Output the [x, y] coordinate of the center of the cell containing the given text.  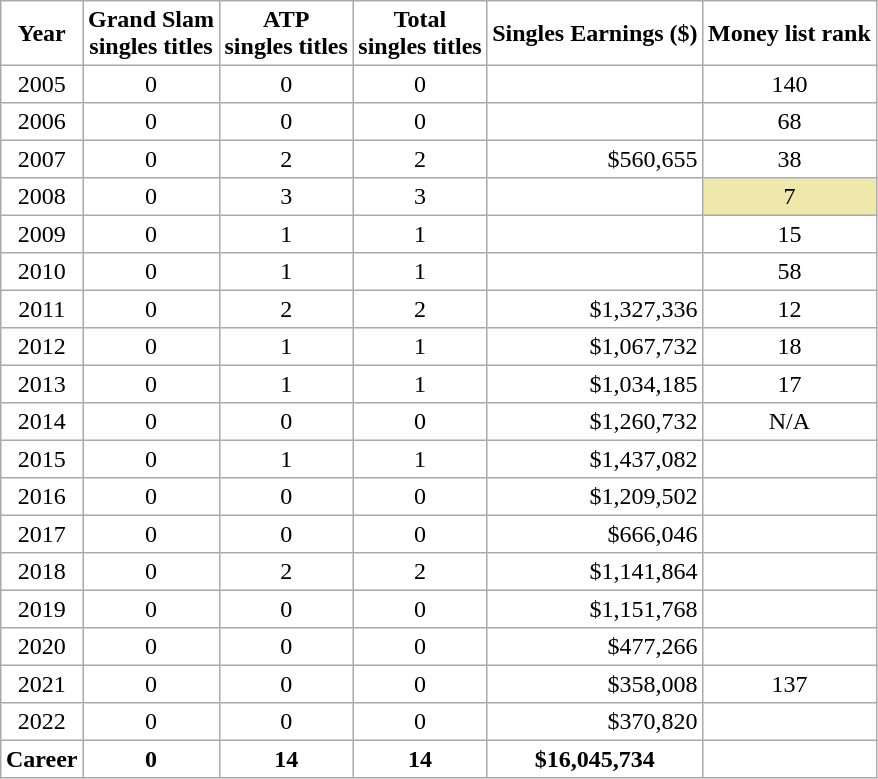
Totalsingles titles [420, 33]
2011 [42, 309]
N/A [790, 422]
137 [790, 684]
Year [42, 33]
$477,266 [595, 647]
2015 [42, 459]
140 [790, 84]
17 [790, 384]
2021 [42, 684]
2007 [42, 159]
$1,260,732 [595, 422]
Money list rank [790, 33]
68 [790, 122]
$1,437,082 [595, 459]
58 [790, 272]
2014 [42, 422]
$1,034,185 [595, 384]
$16,045,734 [595, 759]
2016 [42, 497]
Career [42, 759]
2020 [42, 647]
ATP singles titles [286, 33]
$666,046 [595, 534]
$358,008 [595, 684]
2005 [42, 84]
2008 [42, 197]
$1,067,732 [595, 347]
2013 [42, 384]
15 [790, 234]
Grand Slamsingles titles [152, 33]
2019 [42, 609]
$560,655 [595, 159]
$1,141,864 [595, 572]
7 [790, 197]
$1,209,502 [595, 497]
2012 [42, 347]
$370,820 [595, 722]
$1,151,768 [595, 609]
18 [790, 347]
12 [790, 309]
Singles Earnings ($) [595, 33]
2006 [42, 122]
2017 [42, 534]
2022 [42, 722]
2009 [42, 234]
2010 [42, 272]
38 [790, 159]
2018 [42, 572]
$1,327,336 [595, 309]
